Identify which cell holds the provided text, then report its (x, y) central coordinate. 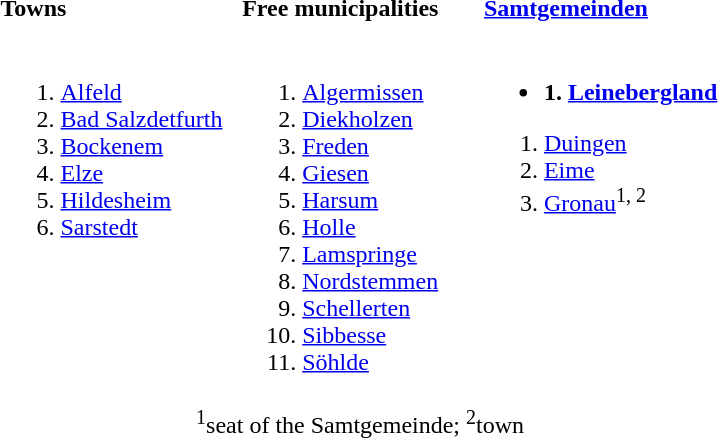
AlgermissenDiekholzenFredenGiesenHarsumHolleLamspringeNordstemmenSchellertenSibbesseSöhlde (360, 214)
